Find where the given text appears and provide that cell's center as (X, Y) coordinate. 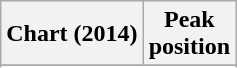
Chart (2014) (72, 34)
Peakposition (189, 34)
